Pinpoint the cell where the given text exists, returning its [X, Y] midpoint coordinate. 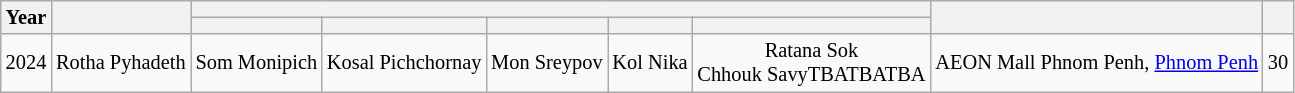
Kosal Pichchornay [404, 63]
AEON Mall Phnom Penh, Phnom Penh [1096, 63]
Som Monipich [256, 63]
Mon Sreypov [546, 63]
Ratana SokChhouk SavyTBATBATBA [811, 63]
2024 [26, 63]
Year [26, 17]
Rotha Pyhadeth [120, 63]
Kol Nika [650, 63]
30 [1278, 63]
